Output the [X, Y] coordinate of the center of the cell containing the given text.  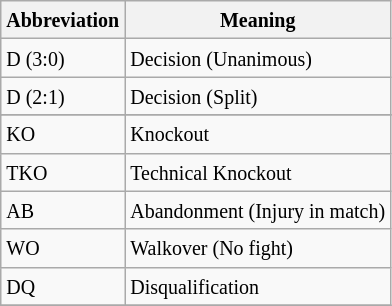
Abbreviation [63, 20]
Decision (Unanimous) [258, 58]
Meaning [258, 20]
Technical Knockout [258, 172]
Disqualification [258, 286]
Knockout [258, 134]
Abandonment (Injury in match) [258, 210]
D (3:0) [63, 58]
D (2:1) [63, 96]
AB [63, 210]
WO [63, 248]
Decision (Split) [258, 96]
DQ [63, 286]
KO [63, 134]
Walkover (No fight) [258, 248]
TKO [63, 172]
